Locate the cell with the specified text and output its (X, Y) center coordinate. 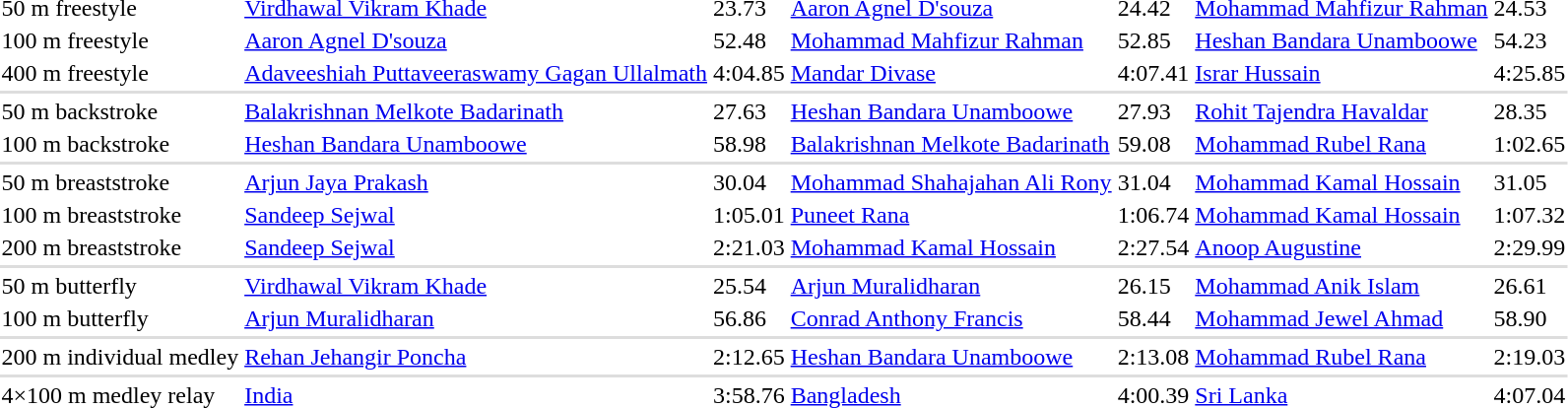
30.04 (749, 182)
58.90 (1530, 318)
26.61 (1530, 286)
4:04.85 (749, 73)
31.05 (1530, 182)
4:07.41 (1153, 73)
1:05.01 (749, 215)
31.04 (1153, 182)
Mohammad Jewel Ahmad (1341, 318)
50 m butterfly (120, 286)
Aaron Agnel D'souza (477, 40)
Anoop Augustine (1341, 247)
200 m individual medley (120, 357)
Adaveeshiah Puttaveeraswamy Gagan Ullalmath (477, 73)
100 m breaststroke (120, 215)
27.93 (1153, 111)
56.86 (749, 318)
58.44 (1153, 318)
58.98 (749, 144)
59.08 (1153, 144)
1:06.74 (1153, 215)
Conrad Anthony Francis (951, 318)
1:07.32 (1530, 215)
Virdhawal Vikram Khade (477, 286)
Israr Hussain (1341, 73)
2:27.54 (1153, 247)
100 m backstroke (120, 144)
50 m breaststroke (120, 182)
52.48 (749, 40)
50 m backstroke (120, 111)
100 m butterfly (120, 318)
Arjun Jaya Prakash (477, 182)
1:02.65 (1530, 144)
26.15 (1153, 286)
2:21.03 (749, 247)
100 m freestyle (120, 40)
Mohammad Anik Islam (1341, 286)
200 m breaststroke (120, 247)
Mandar Divase (951, 73)
Puneet Rana (951, 215)
Rehan Jehangir Poncha (477, 357)
2:13.08 (1153, 357)
2:12.65 (749, 357)
4:25.85 (1530, 73)
2:29.99 (1530, 247)
28.35 (1530, 111)
52.85 (1153, 40)
400 m freestyle (120, 73)
2:19.03 (1530, 357)
27.63 (749, 111)
Rohit Tajendra Havaldar (1341, 111)
25.54 (749, 286)
54.23 (1530, 40)
Mohammad Shahajahan Ali Rony (951, 182)
Mohammad Mahfizur Rahman (951, 40)
